Identify which cell holds the provided text, then report its (X, Y) central coordinate. 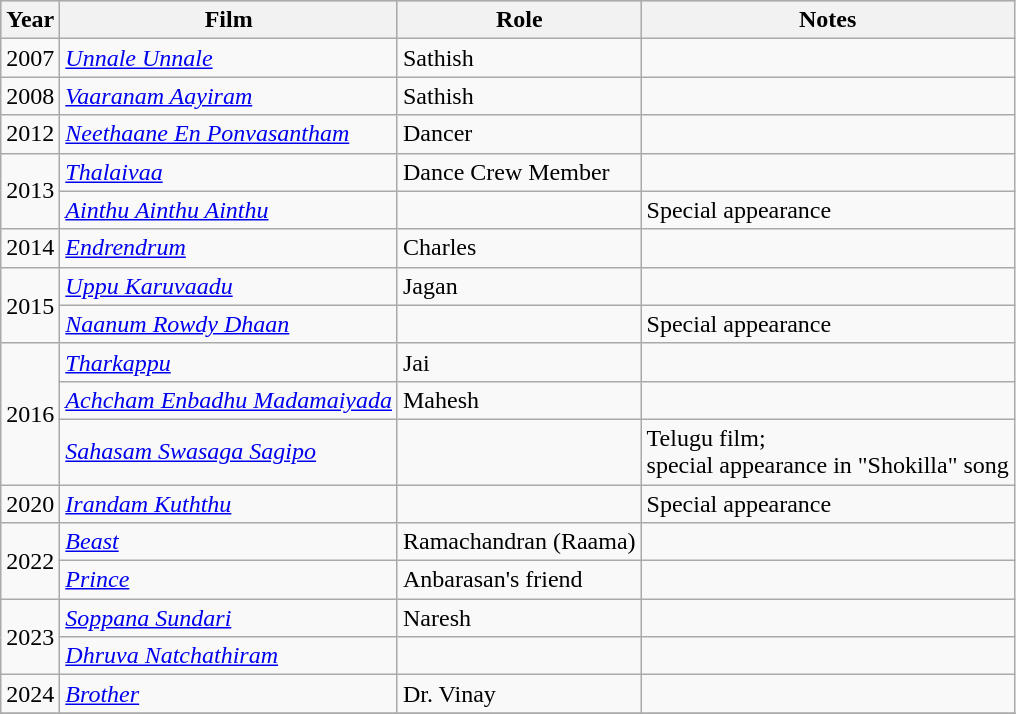
Endrendrum (229, 248)
Year (30, 20)
Dance Crew Member (519, 172)
Dr. Vinay (519, 694)
2012 (30, 134)
Vaaranam Aayiram (229, 96)
Telugu film;special appearance in "Shokilla" song (828, 452)
Naanum Rowdy Dhaan (229, 324)
Prince (229, 580)
Dhruva Natchathiram (229, 656)
2020 (30, 503)
Uppu Karuvaadu (229, 286)
Role (519, 20)
Ramachandran (Raama) (519, 542)
Jai (519, 362)
Unnale Unnale (229, 58)
Thalaivaa (229, 172)
Brother (229, 694)
Irandam Kuththu (229, 503)
Jagan (519, 286)
Anbarasan's friend (519, 580)
2024 (30, 694)
Naresh (519, 618)
2008 (30, 96)
2007 (30, 58)
2015 (30, 305)
Ainthu Ainthu Ainthu (229, 210)
Beast (229, 542)
2014 (30, 248)
Sahasam Swasaga Sagipo (229, 452)
2023 (30, 637)
Film (229, 20)
Mahesh (519, 400)
Neethaane En Ponvasantham (229, 134)
Soppana Sundari (229, 618)
Tharkappu (229, 362)
2022 (30, 561)
Notes (828, 20)
Achcham Enbadhu Madamaiyada (229, 400)
2013 (30, 191)
Charles (519, 248)
Dancer (519, 134)
2016 (30, 414)
